Locate the cell with the specified text and output its [X, Y] center coordinate. 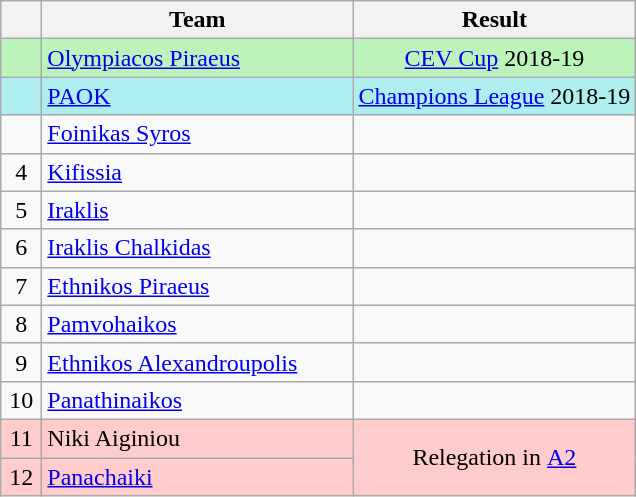
Foinikas Syros [198, 134]
Kifissia [198, 172]
12 [22, 477]
11 [22, 438]
PAOK [198, 96]
7 [22, 286]
CEV Cup 2018-19 [494, 58]
6 [22, 248]
Relegation in Α2 [494, 457]
5 [22, 210]
Result [494, 20]
Olympiacos Piraeus [198, 58]
Ethnikos Piraeus [198, 286]
Team [198, 20]
Niki Aiginiou [198, 438]
8 [22, 324]
Pamvohaikos [198, 324]
Panachaiki [198, 477]
Ethnikos Alexandroupolis [198, 362]
Iraklis [198, 210]
4 [22, 172]
10 [22, 400]
Panathinaikos [198, 400]
9 [22, 362]
Iraklis Chalkidas [198, 248]
Champions League 2018-19 [494, 96]
